Extract the [X, Y] coordinate from the center of the cell holding the provided text.  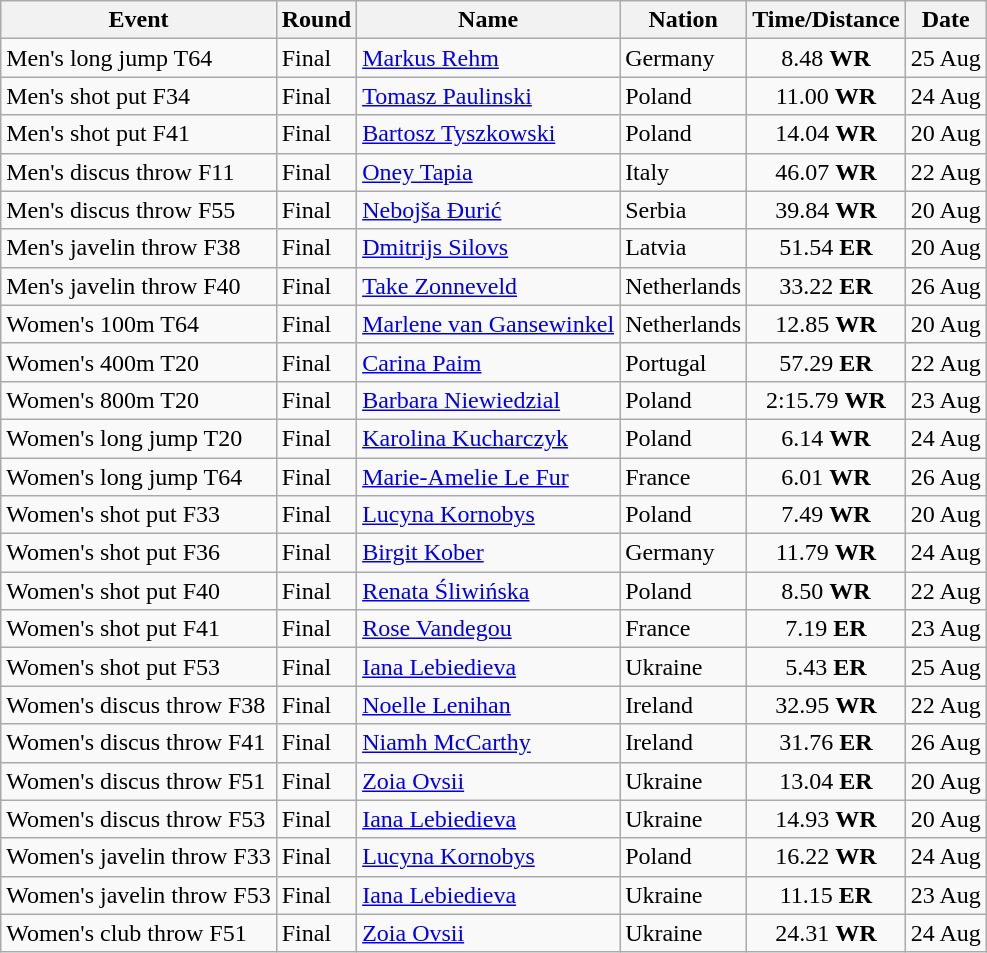
46.07 WR [826, 172]
Date [946, 20]
Women's long jump T20 [138, 438]
Marie-Amelie Le Fur [488, 477]
8.48 WR [826, 58]
33.22 ER [826, 286]
Women's 100m T64 [138, 324]
Take Zonneveld [488, 286]
57.29 ER [826, 362]
Birgit Kober [488, 553]
Tomasz Paulinski [488, 96]
Women's 400m T20 [138, 362]
Men's shot put F34 [138, 96]
32.95 WR [826, 705]
6.01 WR [826, 477]
12.85 WR [826, 324]
Markus Rehm [488, 58]
Bartosz Tyszkowski [488, 134]
Women's long jump T64 [138, 477]
Women's discus throw F53 [138, 819]
Women's discus throw F38 [138, 705]
Italy [684, 172]
Marlene van Gansewinkel [488, 324]
Rose Vandegou [488, 629]
16.22 WR [826, 857]
31.76 ER [826, 743]
39.84 WR [826, 210]
Oney Tapia [488, 172]
Men's javelin throw F40 [138, 286]
Men's discus throw F11 [138, 172]
24.31 WR [826, 933]
Portugal [684, 362]
51.54 ER [826, 248]
13.04 ER [826, 781]
Nation [684, 20]
Women's shot put F33 [138, 515]
Niamh McCarthy [488, 743]
Men's discus throw F55 [138, 210]
11.79 WR [826, 553]
Carina Paim [488, 362]
Men's shot put F41 [138, 134]
Name [488, 20]
Women's club throw F51 [138, 933]
Men's long jump T64 [138, 58]
Latvia [684, 248]
14.04 WR [826, 134]
Women's javelin throw F53 [138, 895]
Renata Śliwińska [488, 591]
Women's discus throw F51 [138, 781]
5.43 ER [826, 667]
2:15.79 WR [826, 400]
Round [316, 20]
Women's shot put F40 [138, 591]
Women's shot put F53 [138, 667]
Noelle Lenihan [488, 705]
8.50 WR [826, 591]
Dmitrijs Silovs [488, 248]
Men's javelin throw F38 [138, 248]
Serbia [684, 210]
Women's javelin throw F33 [138, 857]
Women's discus throw F41 [138, 743]
11.00 WR [826, 96]
11.15 ER [826, 895]
7.49 WR [826, 515]
Event [138, 20]
7.19 ER [826, 629]
Barbara Niewiedzial [488, 400]
Women's shot put F36 [138, 553]
Women's 800m T20 [138, 400]
6.14 WR [826, 438]
14.93 WR [826, 819]
Time/Distance [826, 20]
Karolina Kucharczyk [488, 438]
Women's shot put F41 [138, 629]
Nebojša Đurić [488, 210]
